Determine the (x, y) coordinate at the center of the cell enclosing the given text.  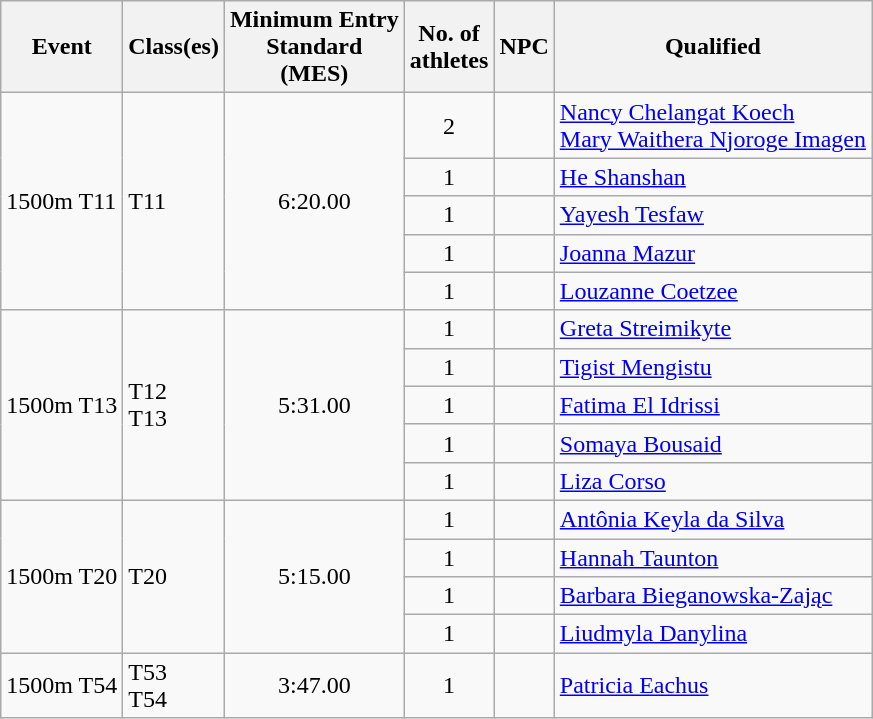
Tigist Mengistu (712, 367)
Antônia Keyla da Silva (712, 519)
Liza Corso (712, 481)
T11 (174, 202)
Hannah Taunton (712, 557)
Greta Streimikyte (712, 329)
NPC (524, 47)
Event (62, 47)
Patricia Eachus (712, 686)
Barbara Bieganowska-Zając (712, 596)
Minimum EntryStandard(MES) (314, 47)
1500m T11 (62, 202)
He Shanshan (712, 177)
Fatima El Idrissi (712, 405)
2 (449, 126)
T12T13 (174, 405)
1500m T54 (62, 686)
Yayesh Tesfaw (712, 215)
Joanna Mazur (712, 253)
No. ofathletes (449, 47)
Nancy Chelangat KoechMary Waithera Njoroge Imagen (712, 126)
5:31.00 (314, 405)
3:47.00 (314, 686)
1500m T20 (62, 576)
5:15.00 (314, 576)
T53T54 (174, 686)
Class(es) (174, 47)
Qualified (712, 47)
1500m T13 (62, 405)
T20 (174, 576)
Somaya Bousaid (712, 443)
Liudmyla Danylina (712, 634)
Louzanne Coetzee (712, 291)
6:20.00 (314, 202)
